Return the [x, y] coordinate for the center point of the cell that contains the specified text.  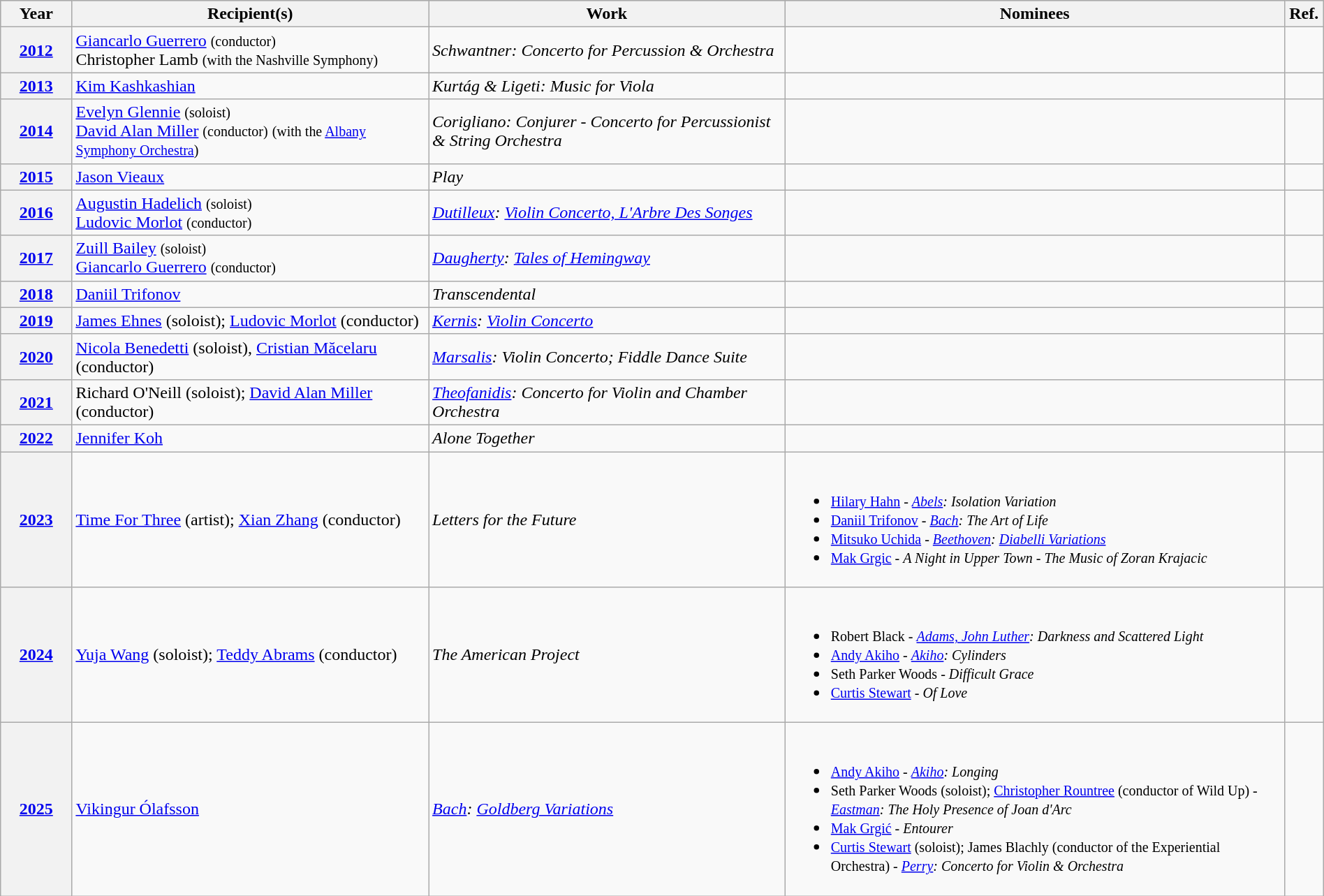
Time For Three (artist); Xian Zhang (conductor) [250, 519]
Vikingur Ólafsson [250, 809]
The American Project [608, 655]
Nominees [1035, 14]
2013 [36, 86]
Kurtág & Ligeti: Music for Viola [608, 86]
Letters for the Future [608, 519]
2019 [36, 321]
Theofanidis: Concerto for Violin and Chamber Orchestra [608, 402]
Recipient(s) [250, 14]
Evelyn Glennie (soloist)David Alan Miller (conductor) (with the Albany Symphony Orchestra) [250, 131]
Ref. [1304, 14]
James Ehnes (soloist); Ludovic Morlot (conductor) [250, 321]
2022 [36, 438]
2015 [36, 177]
2024 [36, 655]
Yuja Wang (soloist); Teddy Abrams (conductor) [250, 655]
Daniil Trifonov [250, 294]
Marsalis: Violin Concerto; Fiddle Dance Suite [608, 356]
Play [608, 177]
Kim Kashkashian [250, 86]
Giancarlo Guerrero (conductor)Christopher Lamb (with the Nashville Symphony) [250, 50]
2023 [36, 519]
Transcendental [608, 294]
Schwantner: Concerto for Percussion & Orchestra [608, 50]
Jason Vieaux [250, 177]
Alone Together [608, 438]
Bach: Goldberg Variations [608, 809]
Year [36, 14]
2021 [36, 402]
Kernis: Violin Concerto [608, 321]
Augustin Hadelich (soloist)Ludovic Morlot (conductor) [250, 212]
Nicola Benedetti (soloist), Cristian Măcelaru (conductor) [250, 356]
Work [608, 14]
Richard O'Neill (soloist); David Alan Miller (conductor) [250, 402]
2025 [36, 809]
2012 [36, 50]
Corigliano: Conjurer - Concerto for Percussionist & String Orchestra [608, 131]
Daugherty: Tales of Hemingway [608, 258]
Jennifer Koh [250, 438]
2018 [36, 294]
Zuill Bailey (soloist)Giancarlo Guerrero (conductor) [250, 258]
2014 [36, 131]
Dutilleux: Violin Concerto, L'Arbre Des Songes [608, 212]
2016 [36, 212]
2020 [36, 356]
2017 [36, 258]
